Provide the (X, Y) coordinate of the cell's center where the given text is located.  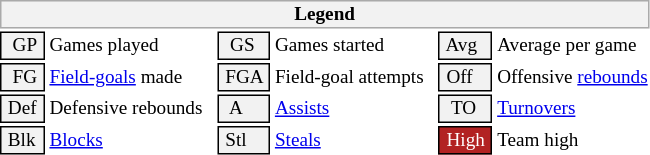
Legend (324, 14)
Assists (354, 108)
High (466, 140)
Turnovers (573, 108)
Average per game (573, 46)
FG (22, 77)
FGA (244, 77)
Field-goals made (131, 77)
Field-goal attempts (354, 77)
Team high (573, 140)
Offensive rebounds (573, 77)
Blk (22, 140)
Def (22, 108)
Steals (354, 140)
Games played (131, 46)
TO (466, 108)
GS (244, 46)
Avg (466, 46)
Off (466, 77)
Stl (244, 140)
Defensive rebounds (131, 108)
A (244, 108)
Games started (354, 46)
Blocks (131, 140)
GP (22, 46)
